From the cell containing the given text, extract its center point as [X, Y] coordinate. 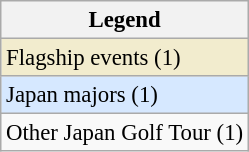
Legend [125, 20]
Japan majors (1) [125, 95]
Other Japan Golf Tour (1) [125, 133]
Flagship events (1) [125, 58]
